Output the (X, Y) coordinate of the center of the cell containing the given text.  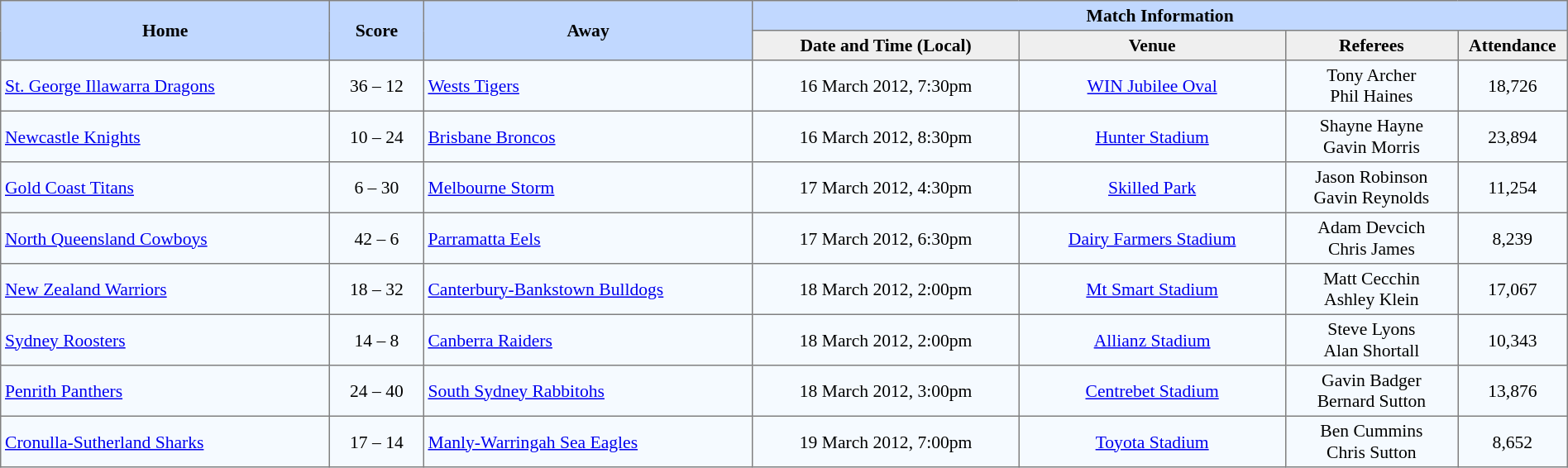
Away (588, 31)
36 – 12 (377, 86)
Matt CecchinAshley Klein (1371, 289)
17 – 14 (377, 442)
WIN Jubilee Oval (1152, 86)
Date and Time (Local) (886, 45)
18 March 2012, 3:00pm (886, 391)
23,894 (1513, 136)
6 – 30 (377, 188)
Jason RobinsonGavin Reynolds (1371, 188)
8,652 (1513, 442)
Penrith Panthers (165, 391)
Steve LyonsAlan Shortall (1371, 340)
16 March 2012, 7:30pm (886, 86)
Adam DevcichChris James (1371, 238)
Manly-Warringah Sea Eagles (588, 442)
Brisbane Broncos (588, 136)
Gavin BadgerBernard Sutton (1371, 391)
11,254 (1513, 188)
Gold Coast Titans (165, 188)
Allianz Stadium (1152, 340)
10,343 (1513, 340)
Mt Smart Stadium (1152, 289)
New Zealand Warriors (165, 289)
10 – 24 (377, 136)
Home (165, 31)
North Queensland Cowboys (165, 238)
South Sydney Rabbitohs (588, 391)
Toyota Stadium (1152, 442)
14 – 8 (377, 340)
Sydney Roosters (165, 340)
Dairy Farmers Stadium (1152, 238)
42 – 6 (377, 238)
Canterbury-Bankstown Bulldogs (588, 289)
13,876 (1513, 391)
17 March 2012, 4:30pm (886, 188)
8,239 (1513, 238)
Attendance (1513, 45)
Newcastle Knights (165, 136)
16 March 2012, 8:30pm (886, 136)
Parramatta Eels (588, 238)
Hunter Stadium (1152, 136)
Centrebet Stadium (1152, 391)
Shayne HayneGavin Morris (1371, 136)
Canberra Raiders (588, 340)
Tony ArcherPhil Haines (1371, 86)
Score (377, 31)
Wests Tigers (588, 86)
Melbourne Storm (588, 188)
Venue (1152, 45)
19 March 2012, 7:00pm (886, 442)
St. George Illawarra Dragons (165, 86)
18 – 32 (377, 289)
18,726 (1513, 86)
Referees (1371, 45)
17,067 (1513, 289)
Ben CumminsChris Sutton (1371, 442)
Cronulla-Sutherland Sharks (165, 442)
24 – 40 (377, 391)
17 March 2012, 6:30pm (886, 238)
Skilled Park (1152, 188)
Match Information (1159, 16)
